Return the (X, Y) coordinate for the center point of the cell that contains the specified text.  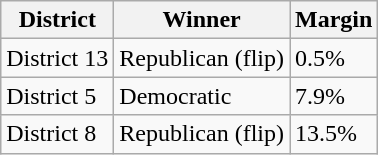
District 5 (58, 96)
Margin (334, 20)
District 13 (58, 58)
7.9% (334, 96)
0.5% (334, 58)
13.5% (334, 134)
District 8 (58, 134)
District (58, 20)
Democratic (202, 96)
Winner (202, 20)
